Detect which cell encompasses the target text, then output its (x, y) center coordinate. 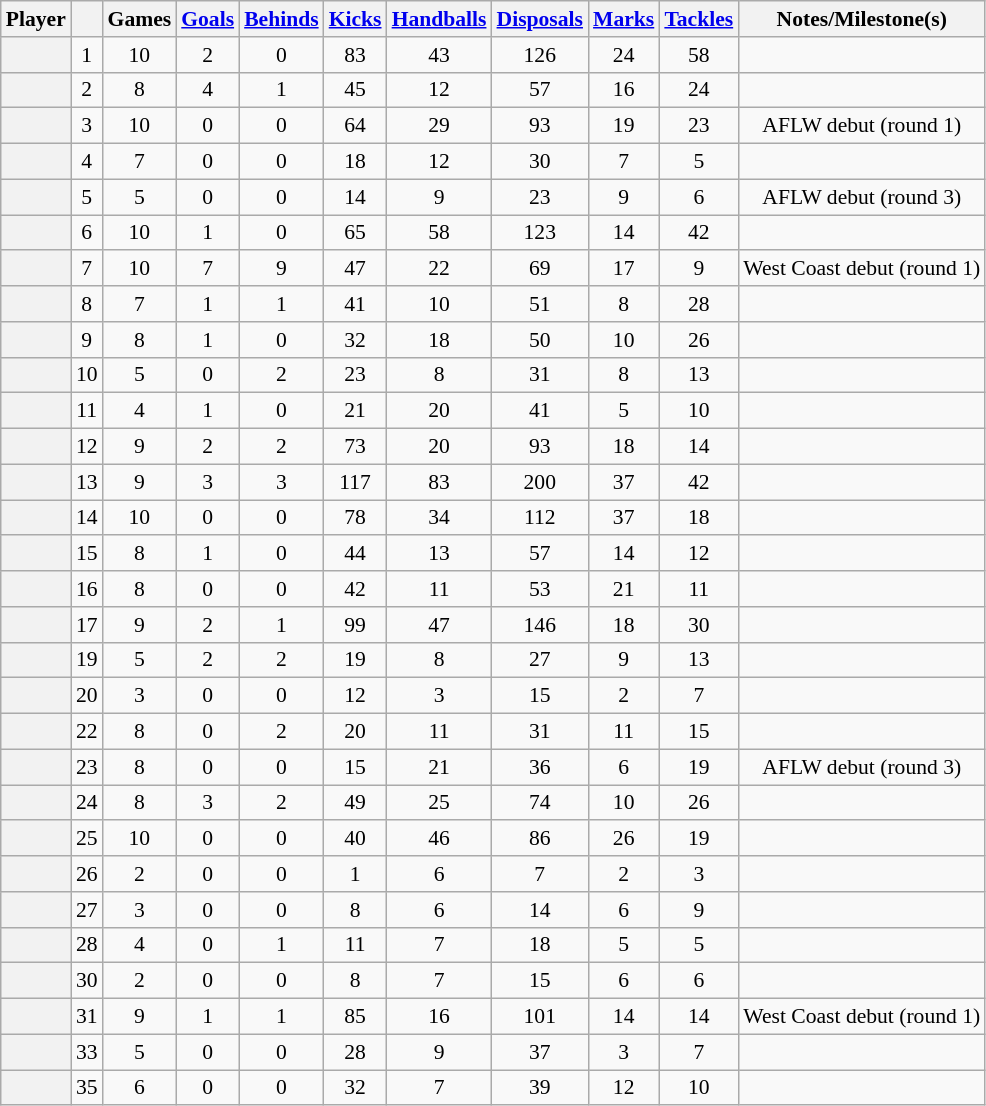
51 (540, 304)
45 (356, 90)
85 (356, 1017)
43 (440, 55)
Behinds (282, 19)
40 (356, 839)
Player (36, 19)
29 (440, 126)
200 (540, 482)
69 (540, 269)
34 (440, 518)
Games (140, 19)
146 (540, 625)
78 (356, 518)
117 (356, 482)
46 (440, 839)
86 (540, 839)
65 (356, 233)
44 (356, 554)
74 (540, 803)
39 (540, 1088)
123 (540, 233)
101 (540, 1017)
50 (540, 340)
Goals (208, 19)
AFLW debut (round 1) (862, 126)
99 (356, 625)
126 (540, 55)
112 (540, 518)
64 (356, 126)
Kicks (356, 19)
Disposals (540, 19)
Marks (624, 19)
53 (540, 589)
33 (87, 1052)
73 (356, 447)
49 (356, 803)
36 (540, 767)
Handballs (440, 19)
Notes/Milestone(s) (862, 19)
Tackles (698, 19)
35 (87, 1088)
